Identify which cell holds the provided text, then report its [X, Y] central coordinate. 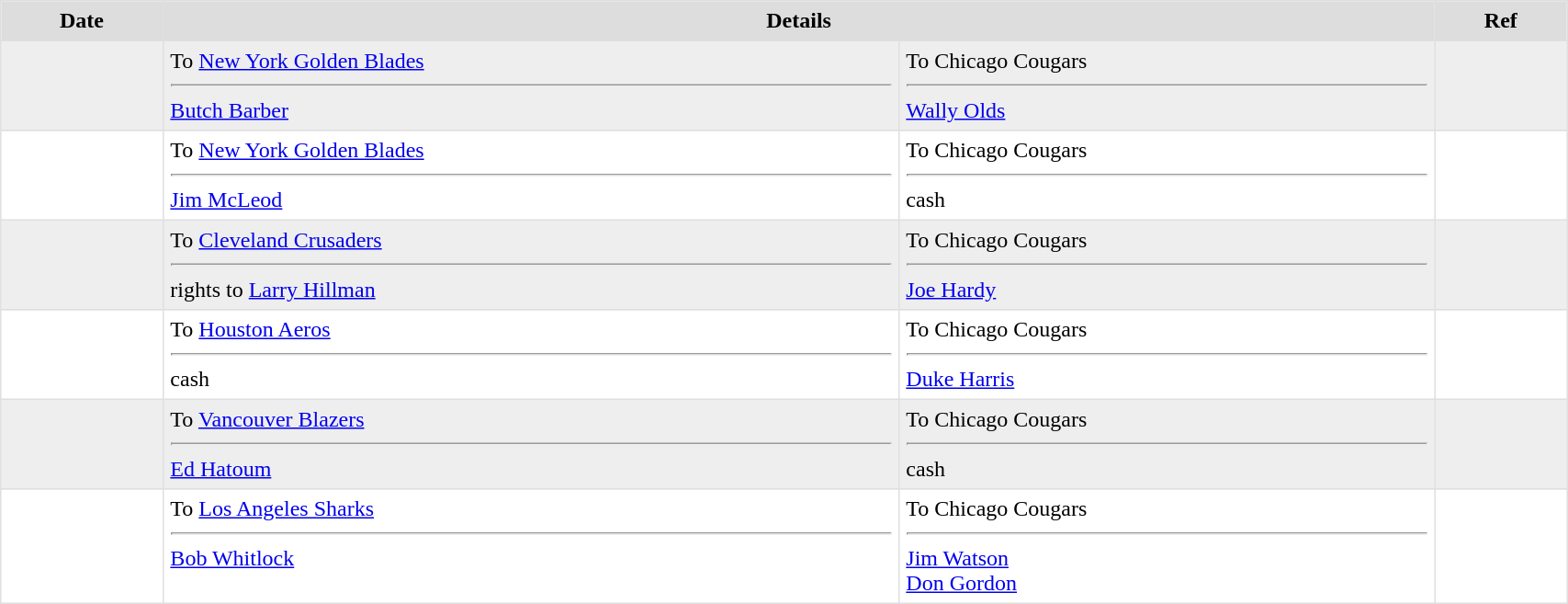
To Chicago CougarsJoe Hardy [1167, 265]
To Chicago CougarsWally Olds [1167, 85]
To Cleveland Crusadersrights to Larry Hillman [531, 265]
Date [82, 21]
To New York Golden BladesButch Barber [531, 85]
Details [799, 21]
To Vancouver BlazersEd Hatoum [531, 444]
Ref [1501, 21]
To New York Golden BladesJim McLeod [531, 176]
To Los Angeles SharksBob Whitlock [531, 546]
To Houston Aeroscash [531, 355]
To Chicago CougarsJim WatsonDon Gordon [1167, 546]
To Chicago CougarsDuke Harris [1167, 355]
